For the text-containing cell, return its midpoint in (X, Y) coordinate format. 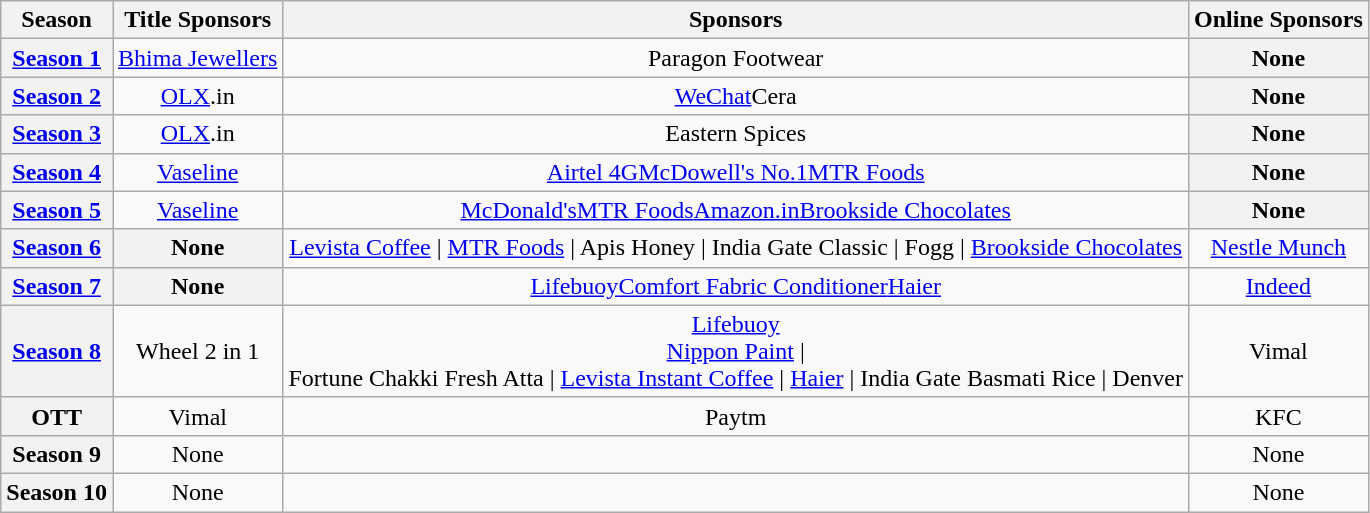
Season 9 (57, 454)
Eastern Spices (736, 134)
Season 1 (57, 58)
McDonald'sMTR FoodsAmazon.inBrookside Chocolates (736, 210)
Paragon Footwear (736, 58)
Season 4 (57, 172)
Season 5 (57, 210)
Bhima Jewellers (197, 58)
Indeed (1278, 286)
Levista Coffee | MTR Foods | Apis Honey | India Gate Classic | Fogg | Brookside Chocolates (736, 248)
Title Sponsors (197, 20)
KFC (1278, 416)
Season 6 (57, 248)
Season 2 (57, 96)
Paytm (736, 416)
Online Sponsors (1278, 20)
Airtel 4GMcDowell's No.1MTR Foods (736, 172)
LifebuoyNippon Paint |Fortune Chakki Fresh Atta | Levista Instant Coffee | Haier | India Gate Basmati Rice | Denver (736, 351)
Sponsors (736, 20)
Season 7 (57, 286)
Season 8 (57, 351)
Season (57, 20)
Wheel 2 in 1 (197, 351)
OTT (57, 416)
Season 10 (57, 492)
LifebuoyComfort Fabric ConditionerHaier (736, 286)
Season 3 (57, 134)
WeChatCera (736, 96)
Nestle Munch (1278, 248)
